Return the (X, Y) coordinate for the center point of the cell that contains the specified text.  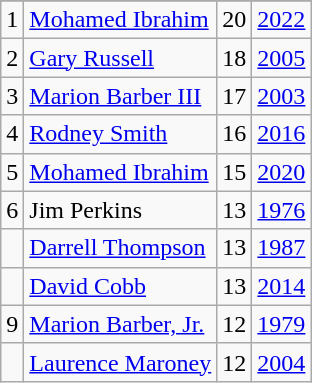
2003 (282, 96)
Jim Perkins (120, 210)
Gary Russell (120, 58)
16 (234, 134)
4 (12, 134)
2005 (282, 58)
20 (234, 20)
Laurence Maroney (120, 362)
David Cobb (120, 286)
1 (12, 20)
15 (234, 172)
1979 (282, 324)
5 (12, 172)
2004 (282, 362)
Marion Barber III (120, 96)
2016 (282, 134)
1987 (282, 248)
18 (234, 58)
17 (234, 96)
Darrell Thompson (120, 248)
9 (12, 324)
1976 (282, 210)
2022 (282, 20)
6 (12, 210)
Marion Barber, Jr. (120, 324)
2020 (282, 172)
2 (12, 58)
Rodney Smith (120, 134)
3 (12, 96)
2014 (282, 286)
